Scan for the cell matching the given text and deliver its [X, Y] coordinate at center. 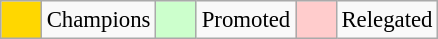
Champions [98, 20]
Relegated [387, 20]
Promoted [246, 20]
